Determine the (x, y) coordinate at the center of the cell enclosing the given text.  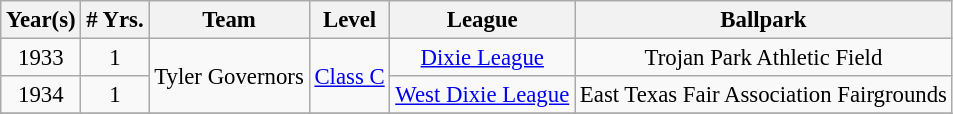
Ballpark (764, 20)
West Dixie League (482, 95)
1934 (41, 95)
Tyler Governors (229, 76)
League (482, 20)
Year(s) (41, 20)
Trojan Park Athletic Field (764, 58)
# Yrs. (115, 20)
East Texas Fair Association Fairgrounds (764, 95)
Class C (350, 76)
Level (350, 20)
1933 (41, 58)
Team (229, 20)
Dixie League (482, 58)
